Return the (x, y) coordinate for the center point of the cell that contains the specified text.  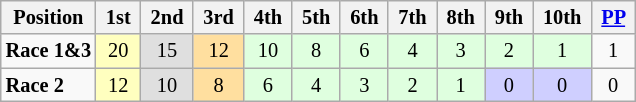
1st (118, 17)
7th (412, 17)
3rd (218, 17)
PP (613, 17)
6th (364, 17)
9th (509, 17)
4th (268, 17)
10th (562, 17)
2nd (168, 17)
15 (168, 51)
20 (118, 51)
8th (461, 17)
Race 2 (48, 85)
Position (48, 17)
5th (316, 17)
Race 1&3 (48, 51)
